Provide the [x, y] coordinate of the cell's center where the given text is located.  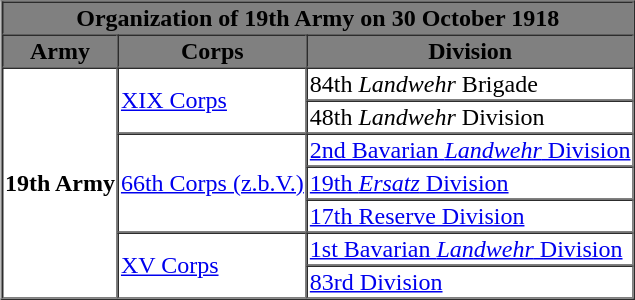
Army [60, 50]
2nd Bavarian Landwehr Division [470, 150]
83rd Division [470, 282]
Organization of 19th Army on 30 October 1918 [318, 18]
17th Reserve Division [470, 216]
1st Bavarian Landwehr Division [470, 248]
Division [470, 50]
XIX Corps [212, 101]
19th Army [60, 184]
48th Landwehr Division [470, 116]
84th Landwehr Brigade [470, 84]
19th Ersatz Division [470, 182]
XV Corps [212, 265]
Corps [212, 50]
66th Corps (z.b.V.) [212, 184]
